Output the [X, Y] coordinate of the center of the cell containing the given text.  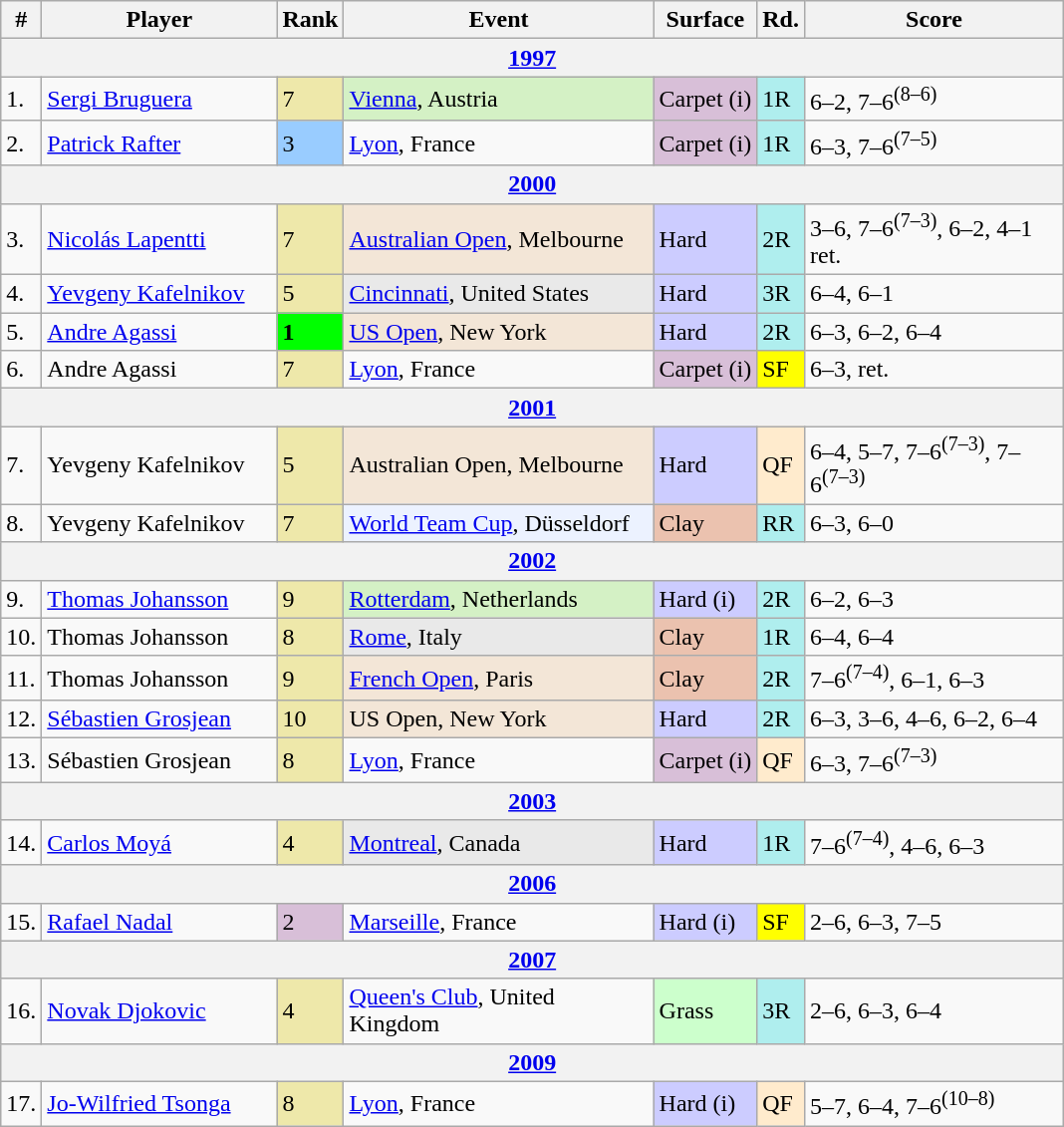
2009 [532, 1062]
3. [22, 239]
2002 [532, 561]
5–7, 6–4, 7–6(10–8) [933, 1104]
7. [22, 465]
RR [781, 523]
3 [311, 143]
Queen's Club, United Kingdom [498, 1010]
Jo-Wilfried Tsonga [159, 1104]
2–6, 6–3, 7–5 [933, 922]
6–4, 6–1 [933, 294]
Montreal, Canada [498, 843]
1997 [532, 58]
14. [22, 843]
17. [22, 1104]
2. [22, 143]
11. [22, 678]
1. [22, 100]
7–6(7–4), 4–6, 6–3 [933, 843]
Surface [705, 20]
8. [22, 523]
2000 [532, 184]
7–6(7–4), 6–1, 6–3 [933, 678]
Nicolás Lapentti [159, 239]
2003 [532, 801]
6–4, 5–7, 7–6(7–3), 7–6(7–3) [933, 465]
6–2, 6–3 [933, 599]
2001 [532, 408]
2007 [532, 960]
Rafael Nadal [159, 922]
Patrick Rafter [159, 143]
1 [311, 332]
World Team Cup, Düsseldorf [498, 523]
# [22, 20]
4. [22, 294]
10. [22, 637]
Sergi Bruguera [159, 100]
Grass [705, 1010]
13. [22, 761]
12. [22, 719]
Novak Djokovic [159, 1010]
Rotterdam, Netherlands [498, 599]
Marseille, France [498, 922]
10 [311, 719]
6–3, 7–6(7–3) [933, 761]
Carlos Moyá [159, 843]
6–3, 6–2, 6–4 [933, 332]
15. [22, 922]
6–2, 7–6(8–6) [933, 100]
Vienna, Austria [498, 100]
16. [22, 1010]
Event [498, 20]
5. [22, 332]
6–4, 6–4 [933, 637]
6–3, 6–0 [933, 523]
French Open, Paris [498, 678]
Player [159, 20]
Rome, Italy [498, 637]
Score [933, 20]
6–3, 3–6, 4–6, 6–2, 6–4 [933, 719]
6. [22, 370]
Rank [311, 20]
6–3, 7–6(7–5) [933, 143]
9. [22, 599]
2 [311, 922]
3–6, 7–6(7–3), 6–2, 4–1 ret. [933, 239]
2006 [532, 884]
Rd. [781, 20]
Cincinnati, United States [498, 294]
2–6, 6–3, 6–4 [933, 1010]
6–3, ret. [933, 370]
